Extract the (X, Y) coordinate from the center of the cell holding the provided text.  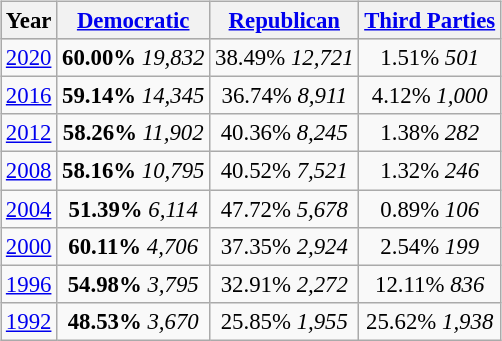
Third Parties (430, 21)
54.98% 3,795 (134, 284)
2000 (29, 246)
1.51% 501 (430, 58)
2.54% 199 (430, 246)
4.12% 1,000 (430, 96)
40.52% 7,521 (284, 171)
51.39% 6,114 (134, 209)
0.89% 106 (430, 209)
48.53% 3,670 (134, 321)
60.00% 19,832 (134, 58)
2008 (29, 171)
2012 (29, 133)
38.49% 12,721 (284, 58)
1996 (29, 284)
40.36% 8,245 (284, 133)
58.16% 10,795 (134, 171)
1.32% 246 (430, 171)
32.91% 2,272 (284, 284)
59.14% 14,345 (134, 96)
47.72% 5,678 (284, 209)
2016 (29, 96)
1992 (29, 321)
25.62% 1,938 (430, 321)
2004 (29, 209)
Democratic (134, 21)
2020 (29, 58)
60.11% 4,706 (134, 246)
Republican (284, 21)
37.35% 2,924 (284, 246)
Year (29, 21)
58.26% 11,902 (134, 133)
36.74% 8,911 (284, 96)
1.38% 282 (430, 133)
12.11% 836 (430, 284)
25.85% 1,955 (284, 321)
